Pinpoint the cell where the given text exists, returning its [X, Y] midpoint coordinate. 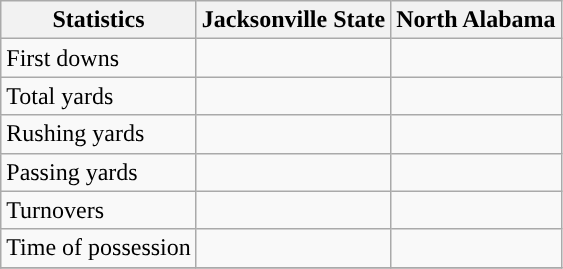
Turnovers [99, 210]
First downs [99, 58]
Total yards [99, 96]
Time of possession [99, 248]
Rushing yards [99, 134]
North Alabama [476, 20]
Statistics [99, 20]
Jacksonville State [293, 20]
Passing yards [99, 172]
